Search for the cell housing the specified text and yield its [X, Y] center coordinate. 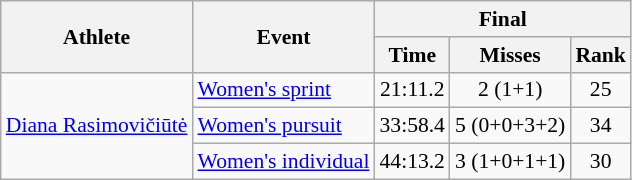
Time [412, 55]
Final [502, 19]
Athlete [97, 36]
Women's pursuit [284, 126]
Misses [510, 55]
33:58.4 [412, 126]
30 [600, 162]
3 (1+0+1+1) [510, 162]
Diana Rasimovičiūtė [97, 126]
5 (0+0+3+2) [510, 126]
Event [284, 36]
Rank [600, 55]
25 [600, 90]
21:11.2 [412, 90]
Women's sprint [284, 90]
2 (1+1) [510, 90]
44:13.2 [412, 162]
34 [600, 126]
Women's individual [284, 162]
